For the text-containing cell, return its midpoint in (x, y) coordinate format. 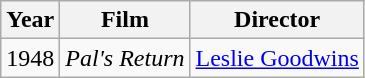
1948 (30, 58)
Pal's Return (125, 58)
Year (30, 20)
Film (125, 20)
Director (277, 20)
Leslie Goodwins (277, 58)
